Provide the [x, y] coordinate of the cell's center where the given text is located.  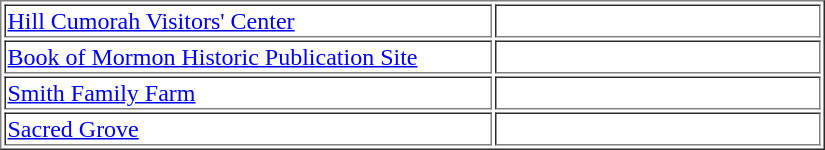
Hill Cumorah Visitors' Center [248, 20]
Book of Mormon Historic Publication Site [248, 56]
Smith Family Farm [248, 92]
Sacred Grove [248, 128]
